Return the [x, y] coordinate for the center point of the cell that contains the specified text.  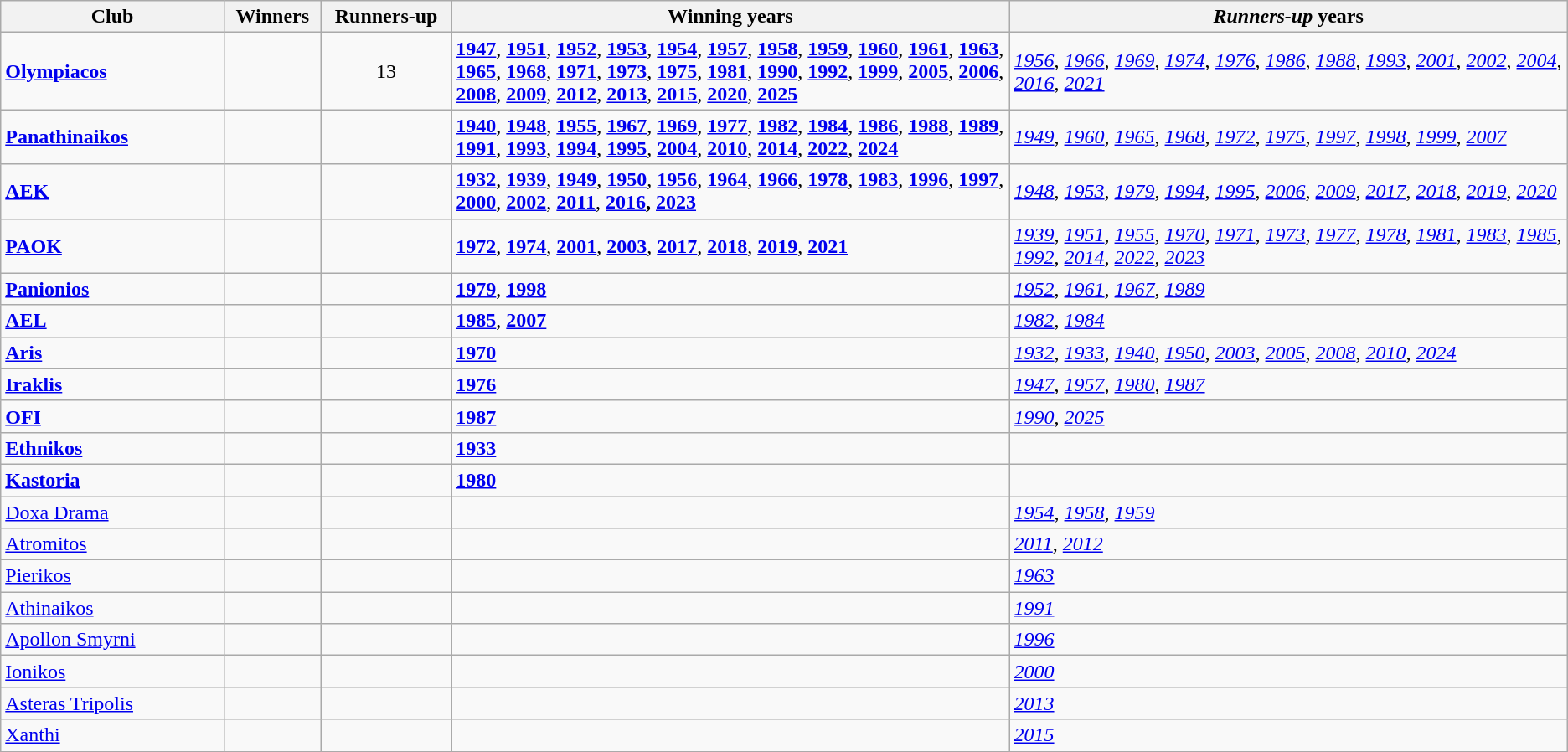
Panionios [112, 289]
1972, 1974, 2001, 2003, 2017, 2018, 2019, 2021 [730, 246]
1976 [730, 384]
13 [385, 71]
Iraklis [112, 384]
1954, 1958, 1959 [1288, 512]
Panathinaikos [112, 137]
1956, 1966, 1969, 1974, 1976, 1986, 1988, 1993, 2001, 2002, 2004, 2016, 2021 [1288, 71]
1980 [730, 480]
1991 [1288, 608]
2015 [1288, 735]
Runners-up [385, 17]
1987 [730, 416]
1939, 1951, 1955, 1970, 1971, 1973, 1977, 1978, 1981, 1983, 1985, 1992, 2014, 2022, 2023 [1288, 246]
Club [112, 17]
Doxa Drama [112, 512]
1990, 2025 [1288, 416]
1985, 2007 [730, 321]
1952, 1961, 1967, 1989 [1288, 289]
Ionikos [112, 672]
1947, 1957, 1980, 1987 [1288, 384]
Apollon Smyrni [112, 640]
Winning years [730, 17]
Aris [112, 353]
AEK [112, 191]
Olympiacos [112, 71]
1979, 1998 [730, 289]
Atromitos [112, 544]
Kastoria [112, 480]
1970 [730, 353]
1932, 1933, 1940, 1950, 2003, 2005, 2008, 2010, 2024 [1288, 353]
1963 [1288, 576]
1933 [730, 448]
Asteras Tripolis [112, 703]
Xanthi [112, 735]
Runners-up years [1288, 17]
1949, 1960, 1965, 1968, 1972, 1975, 1997, 1998, 1999, 2007 [1288, 137]
PAOK [112, 246]
1948, 1953, 1979, 1994, 1995, 2006, 2009, 2017, 2018, 2019, 2020 [1288, 191]
1940, 1948, 1955, 1967, 1969, 1977, 1982, 1984, 1986, 1988, 1989, 1991, 1993, 1994, 1995, 2004, 2010, 2014, 2022, 2024 [730, 137]
1932, 1939, 1949, 1950, 1956, 1964, 1966, 1978, 1983, 1996, 1997, 2000, 2002, 2011, 2016, 2023 [730, 191]
Ethnikos [112, 448]
1982, 1984 [1288, 321]
Winners [272, 17]
2013 [1288, 703]
1996 [1288, 640]
AEL [112, 321]
Athinaikos [112, 608]
OFI [112, 416]
Pierikos [112, 576]
2000 [1288, 672]
2011, 2012 [1288, 544]
